Provide the [x, y] coordinate of the cell's center where the given text is located.  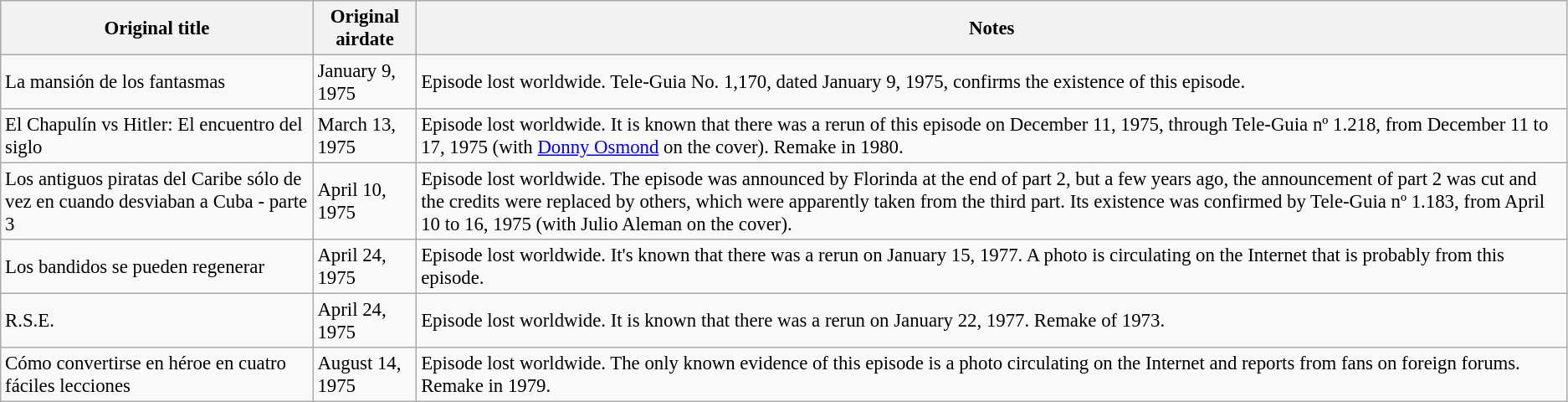
January 9, 1975 [365, 82]
Original title [157, 28]
El Chapulín vs Hitler: El encuentro del siglo [157, 136]
Episode lost worldwide. It is known that there was a rerun on January 22, 1977. Remake of 1973. [992, 322]
Original airdate [365, 28]
Los bandidos se pueden regenerar [157, 266]
Episode lost worldwide. Tele-Guia No. 1,170, dated January 9, 1975, confirms the existence of this episode. [992, 82]
R.S.E. [157, 322]
La mansión de los fantasmas [157, 82]
Notes [992, 28]
April 10, 1975 [365, 202]
Los antiguos piratas del Caribe sólo de vez en cuando desviaban a Cuba - parte 3 [157, 202]
March 13, 1975 [365, 136]
